Return the [x, y] coordinate for the center point of the cell that contains the specified text.  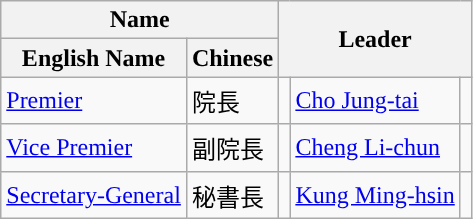
院長 [232, 100]
Vice Premier [94, 148]
Kung Ming-hsin [375, 194]
Cheng Li-chun [375, 148]
Chinese [232, 58]
English Name [94, 58]
副院長 [232, 148]
Secretary-General [94, 194]
Leader [376, 39]
Cho Jung-tai [375, 100]
Name [140, 20]
Premier [94, 100]
秘書長 [232, 194]
